Detect which cell encompasses the target text, then output its (X, Y) center coordinate. 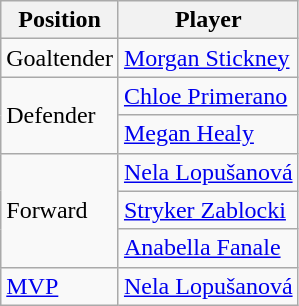
Player (208, 20)
Goaltender (60, 58)
MVP (60, 286)
Defender (60, 115)
Forward (60, 210)
Stryker Zablocki (208, 210)
Chloe Primerano (208, 96)
Megan Healy (208, 134)
Morgan Stickney (208, 58)
Anabella Fanale (208, 248)
Position (60, 20)
